Search for the cell housing the specified text and yield its (x, y) center coordinate. 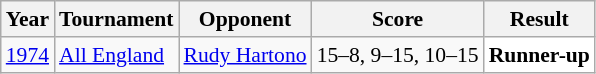
Rudy Hartono (246, 55)
Result (540, 19)
Year (28, 19)
Tournament (116, 19)
15–8, 9–15, 10–15 (398, 55)
Runner-up (540, 55)
Score (398, 19)
All England (116, 55)
1974 (28, 55)
Opponent (246, 19)
